Output the (x, y) coordinate of the center of the cell containing the given text.  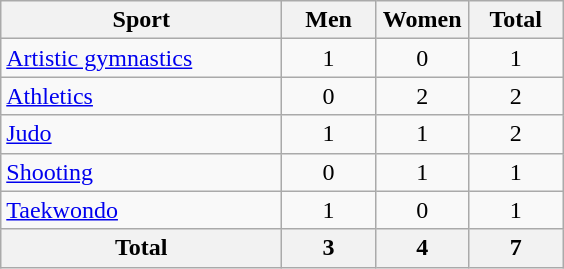
Judo (142, 134)
Artistic gymnastics (142, 58)
3 (329, 248)
Sport (142, 20)
4 (422, 248)
Women (422, 20)
Taekwondo (142, 210)
Shooting (142, 172)
Athletics (142, 96)
7 (516, 248)
Men (329, 20)
